Scan for the cell matching the given text and deliver its (X, Y) coordinate at center. 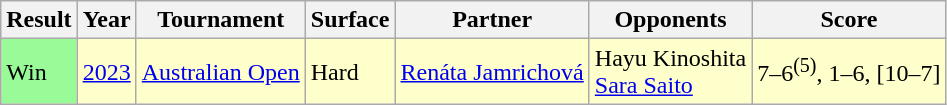
Hard (350, 72)
Result (39, 20)
Australian Open (220, 72)
Tournament (220, 20)
Renáta Jamrichová (492, 72)
Hayu Kinoshita Sara Saito (670, 72)
Year (106, 20)
7–6(5), 1–6, [10–7] (849, 72)
Win (39, 72)
2023 (106, 72)
Opponents (670, 20)
Partner (492, 20)
Score (849, 20)
Surface (350, 20)
